Identify which cell holds the provided text, then report its [x, y] central coordinate. 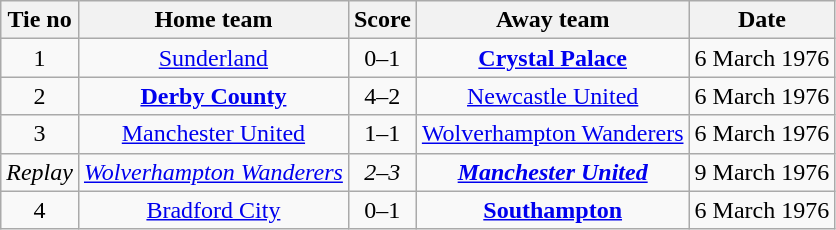
4 [40, 210]
3 [40, 134]
Replay [40, 172]
Bradford City [213, 210]
Crystal Palace [552, 58]
2–3 [382, 172]
1 [40, 58]
4–2 [382, 96]
Derby County [213, 96]
Away team [552, 20]
9 March 1976 [762, 172]
Tie no [40, 20]
1–1 [382, 134]
Southampton [552, 210]
2 [40, 96]
Date [762, 20]
Score [382, 20]
Newcastle United [552, 96]
Sunderland [213, 58]
Home team [213, 20]
